From the cell containing the given text, extract its center point as [X, Y] coordinate. 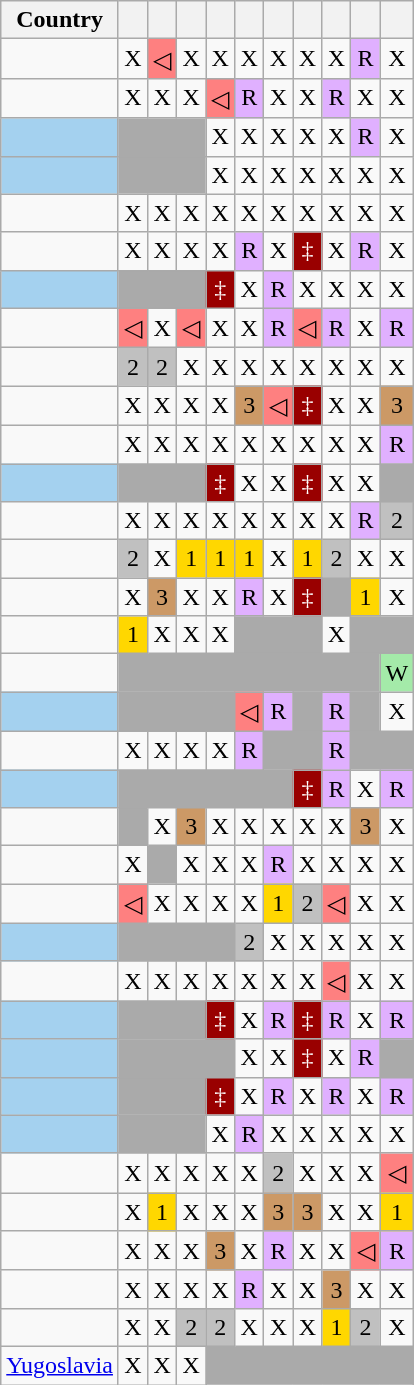
Country [60, 20]
W [397, 673]
Yugoslavia [60, 1365]
